Scan for the cell matching the given text and deliver its (x, y) coordinate at center. 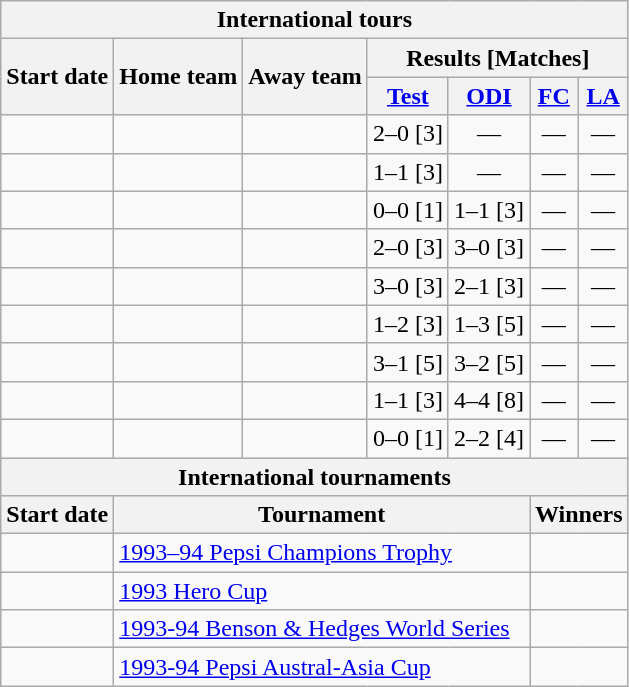
1–3 [5] (488, 324)
Results [Matches] (498, 58)
International tours (314, 20)
Away team (306, 77)
1–2 [3] (408, 324)
3–1 [5] (408, 362)
FC (554, 96)
1993-94 Pepsi Austral-Asia Cup (322, 667)
2–2 [4] (488, 438)
1993 Hero Cup (322, 591)
Home team (178, 77)
ODI (488, 96)
1993–94 Pepsi Champions Trophy (322, 553)
Tournament (322, 515)
1993-94 Benson & Hedges World Series (322, 629)
Test (408, 96)
2–1 [3] (488, 286)
LA (603, 96)
3–2 [5] (488, 362)
Winners (580, 515)
4–4 [8] (488, 400)
International tournaments (314, 477)
